Find where the given text appears and provide that cell's center as (x, y) coordinate. 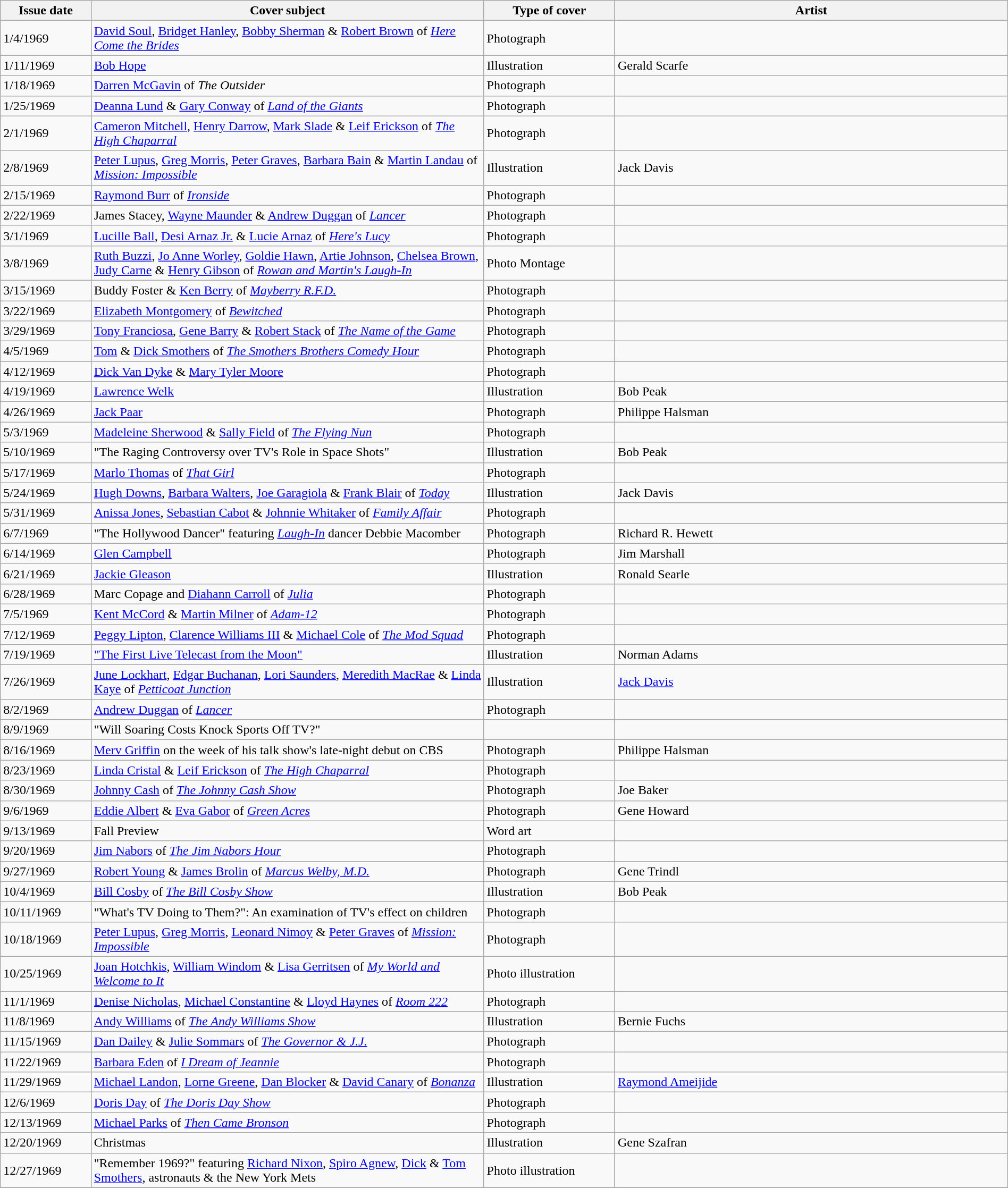
Photo Montage (549, 263)
10/18/1969 (46, 939)
Eddie Albert & Eva Gabor of Green Acres (287, 811)
9/20/1969 (46, 851)
Dick Van Dyke & Mary Tyler Moore (287, 372)
6/28/1969 (46, 594)
Ruth Buzzi, Jo Anne Worley, Goldie Hawn, Artie Johnson, Chelsea Brown, Judy Carne & Henry Gibson of Rowan and Martin's Laugh-In (287, 263)
Madeleine Sherwood & Sally Field of The Flying Nun (287, 432)
Gene Trindl (811, 871)
12/6/1969 (46, 1102)
10/11/1969 (46, 912)
Darren McGavin of The Outsider (287, 86)
Marc Copage and Diahann Carroll of Julia (287, 594)
Andy Williams of The Andy Williams Show (287, 1022)
June Lockhart, Edgar Buchanan, Lori Saunders, Meredith MacRae & Linda Kaye of Petticoat Junction (287, 683)
7/26/1969 (46, 683)
Gerald Scarfe (811, 65)
Marlo Thomas of That Girl (287, 473)
Jim Nabors of The Jim Nabors Hour (287, 851)
6/14/1969 (46, 553)
8/30/1969 (46, 790)
Peggy Lipton, Clarence Williams III & Michael Cole of The Mod Squad (287, 634)
4/5/1969 (46, 351)
11/22/1969 (46, 1062)
Jack Paar (287, 412)
Bernie Fuchs (811, 1022)
Bill Cosby of The Bill Cosby Show (287, 891)
James Stacey, Wayne Maunder & Andrew Duggan of Lancer (287, 215)
"What's TV Doing to Them?": An examination of TV's effect on children (287, 912)
Tony Franciosa, Gene Barry & Robert Stack of The Name of the Game (287, 331)
1/11/1969 (46, 65)
3/22/1969 (46, 311)
4/26/1969 (46, 412)
11/29/1969 (46, 1082)
"The Raging Controversy over TV's Role in Space Shots" (287, 452)
Issue date (46, 11)
Raymond Burr of Ironside (287, 195)
Joe Baker (811, 790)
2/1/1969 (46, 133)
Norman Adams (811, 655)
Type of cover (549, 11)
"Will Soaring Costs Knock Sports Off TV?" (287, 730)
Glen Campbell (287, 553)
Anissa Jones, Sebastian Cabot & Johnnie Whitaker of Family Affair (287, 513)
9/27/1969 (46, 871)
1/25/1969 (46, 106)
10/25/1969 (46, 974)
1/18/1969 (46, 86)
Johnny Cash of The Johnny Cash Show (287, 790)
2/22/1969 (46, 215)
"The Hollywood Dancer" featuring Laugh-In dancer Debbie Macomber (287, 533)
Dan Dailey & Julie Sommars of The Governor & J.J. (287, 1042)
5/10/1969 (46, 452)
Cameron Mitchell, Henry Darrow, Mark Slade & Leif Erickson of The High Chaparral (287, 133)
Michael Parks of Then Came Bronson (287, 1123)
5/3/1969 (46, 432)
Buddy Foster & Ken Berry of Mayberry R.F.D. (287, 290)
Cover subject (287, 11)
Merv Griffin on the week of his talk show's late-night debut on CBS (287, 750)
Peter Lupus, Greg Morris, Peter Graves, Barbara Bain & Martin Landau of Mission: Impossible (287, 168)
9/13/1969 (46, 831)
5/24/1969 (46, 493)
Bob Hope (287, 65)
11/1/1969 (46, 1001)
Richard R. Hewett (811, 533)
2/15/1969 (46, 195)
Ronald Searle (811, 574)
2/8/1969 (46, 168)
5/17/1969 (46, 473)
Jackie Gleason (287, 574)
Hugh Downs, Barbara Walters, Joe Garagiola & Frank Blair of Today (287, 493)
Kent McCord & Martin Milner of Adam-12 (287, 614)
8/9/1969 (46, 730)
Fall Preview (287, 831)
Andrew Duggan of Lancer (287, 710)
David Soul, Bridget Hanley, Bobby Sherman & Robert Brown of Here Come the Brides (287, 38)
"The First Live Telecast from the Moon" (287, 655)
7/5/1969 (46, 614)
"Remember 1969?" featuring Richard Nixon, Spiro Agnew, Dick & Tom Smothers, astronauts & the New York Mets (287, 1170)
12/27/1969 (46, 1170)
Robert Young & James Brolin of Marcus Welby, M.D. (287, 871)
3/1/1969 (46, 235)
12/20/1969 (46, 1143)
8/23/1969 (46, 770)
Doris Day of The Doris Day Show (287, 1102)
8/2/1969 (46, 710)
Lucille Ball, Desi Arnaz Jr. & Lucie Arnaz of Here's Lucy (287, 235)
Peter Lupus, Greg Morris, Leonard Nimoy & Peter Graves of Mission: Impossible (287, 939)
Tom & Dick Smothers of The Smothers Brothers Comedy Hour (287, 351)
Michael Landon, Lorne Greene, Dan Blocker & David Canary of Bonanza (287, 1082)
Barbara Eden of I Dream of Jeannie (287, 1062)
12/13/1969 (46, 1123)
10/4/1969 (46, 891)
Word art (549, 831)
Linda Cristal & Leif Erickson of The High Chaparral (287, 770)
1/4/1969 (46, 38)
11/8/1969 (46, 1022)
4/12/1969 (46, 372)
11/15/1969 (46, 1042)
Jim Marshall (811, 553)
3/8/1969 (46, 263)
Joan Hotchkis, William Windom & Lisa Gerritsen of My World and Welcome to It (287, 974)
6/21/1969 (46, 574)
7/12/1969 (46, 634)
Deanna Lund & Gary Conway of Land of the Giants (287, 106)
4/19/1969 (46, 392)
8/16/1969 (46, 750)
Raymond Ameijide (811, 1082)
9/6/1969 (46, 811)
6/7/1969 (46, 533)
Lawrence Welk (287, 392)
3/29/1969 (46, 331)
Artist (811, 11)
3/15/1969 (46, 290)
Christmas (287, 1143)
Denise Nicholas, Michael Constantine & Lloyd Haynes of Room 222 (287, 1001)
5/31/1969 (46, 513)
Gene Howard (811, 811)
Elizabeth Montgomery of Bewitched (287, 311)
Gene Szafran (811, 1143)
7/19/1969 (46, 655)
